Extract the [X, Y] coordinate from the center of the cell holding the provided text.  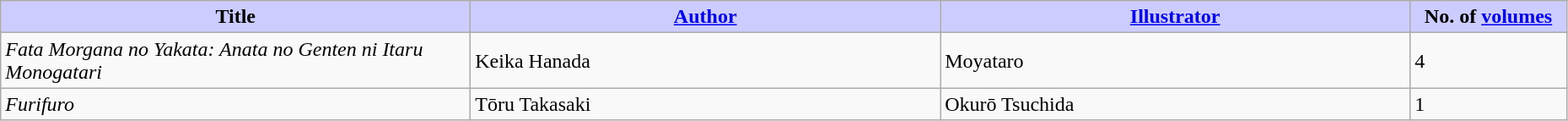
Title [236, 17]
1 [1489, 104]
4 [1489, 61]
Author [705, 17]
Moyataro [1176, 61]
Tōru Takasaki [705, 104]
Keika Hanada [705, 61]
Illustrator [1176, 17]
No. of volumes [1489, 17]
Okurō Tsuchida [1176, 104]
Furifuro [236, 104]
Fata Morgana no Yakata: Anata no Genten ni Itaru Monogatari [236, 61]
